Detect which cell encompasses the target text, then output its (x, y) center coordinate. 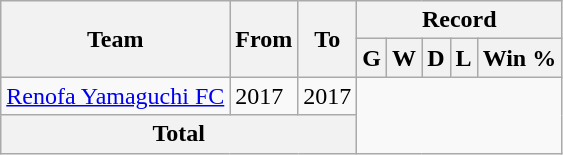
Total (179, 134)
Team (116, 39)
G (372, 58)
Renofa Yamaguchi FC (116, 96)
Record (460, 20)
L (464, 58)
To (328, 39)
W (404, 58)
Win % (520, 58)
D (436, 58)
From (264, 39)
